Extract the (X, Y) coordinate from the center of the cell holding the provided text.  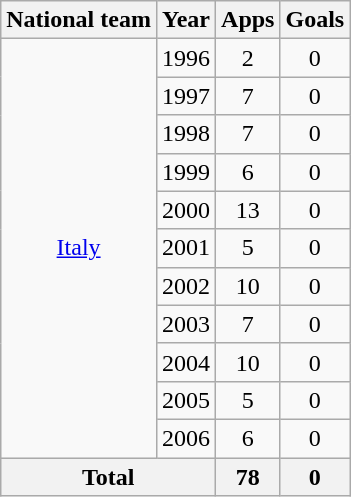
1999 (186, 172)
2002 (186, 286)
Year (186, 20)
Total (108, 477)
Apps (248, 20)
1997 (186, 96)
2 (248, 58)
2005 (186, 400)
2006 (186, 438)
78 (248, 477)
1998 (186, 134)
Italy (79, 248)
National team (79, 20)
2003 (186, 324)
2001 (186, 248)
2000 (186, 210)
2004 (186, 362)
1996 (186, 58)
Goals (315, 20)
13 (248, 210)
